Return the [X, Y] coordinate for the center point of the cell that contains the specified text.  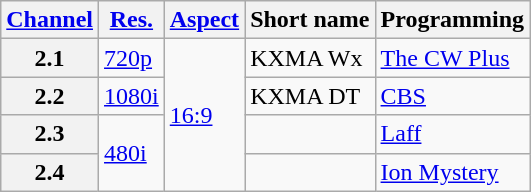
16:9 [204, 115]
The CW Plus [452, 58]
CBS [452, 96]
2.4 [50, 172]
Channel [50, 20]
480i [132, 153]
Laff [452, 134]
Programming [452, 20]
2.2 [50, 96]
Aspect [204, 20]
Short name [310, 20]
720p [132, 58]
2.1 [50, 58]
1080i [132, 96]
Res. [132, 20]
Ion Mystery [452, 172]
KXMA Wx [310, 58]
KXMA DT [310, 96]
2.3 [50, 134]
